Extract the (X, Y) coordinate from the center of the cell holding the provided text.  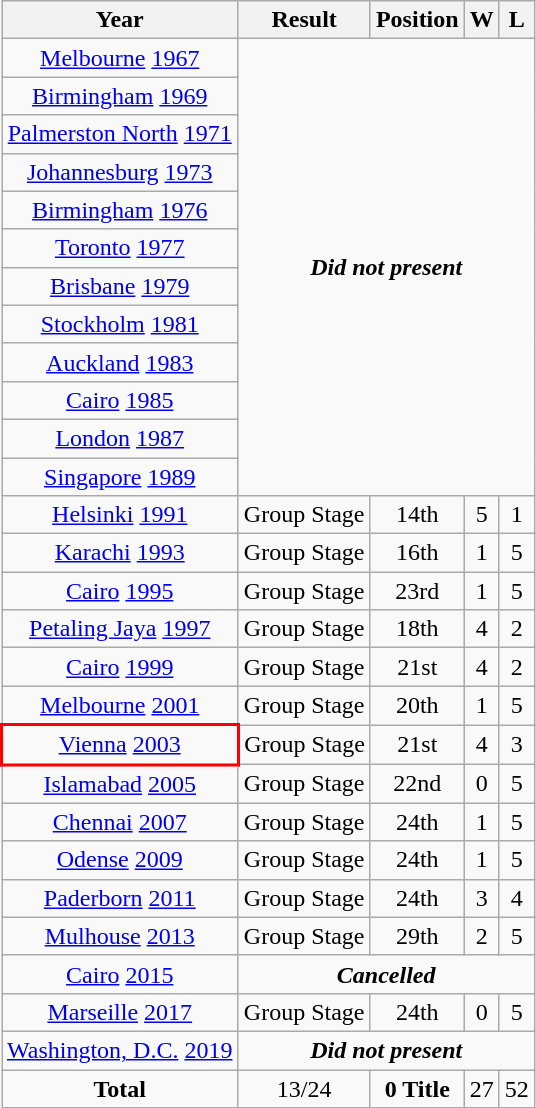
Johannesburg 1973 (120, 172)
Position (417, 20)
W (482, 20)
Cairo 2015 (120, 974)
Odense 2009 (120, 860)
Result (304, 20)
L (516, 20)
Stockholm 1981 (120, 324)
18th (417, 629)
Year (120, 20)
Cairo 1999 (120, 667)
Melbourne 1967 (120, 58)
22nd (417, 784)
27 (482, 1089)
Mulhouse 2013 (120, 936)
Islamabad 2005 (120, 784)
Chennai 2007 (120, 822)
23rd (417, 591)
29th (417, 936)
14th (417, 515)
13/24 (304, 1089)
0 Title (417, 1089)
Auckland 1983 (120, 362)
Birmingham 1969 (120, 96)
Total (120, 1089)
Palmerston North 1971 (120, 134)
Cairo 1985 (120, 400)
Washington, D.C. 2019 (120, 1050)
Paderborn 2011 (120, 898)
52 (516, 1089)
Cancelled (386, 974)
16th (417, 553)
Marseille 2017 (120, 1012)
Birmingham 1976 (120, 210)
Brisbane 1979 (120, 286)
Karachi 1993 (120, 553)
Helsinki 1991 (120, 515)
20th (417, 706)
Melbourne 2001 (120, 706)
London 1987 (120, 438)
Petaling Jaya 1997 (120, 629)
Vienna 2003 (120, 745)
Toronto 1977 (120, 248)
Singapore 1989 (120, 477)
Cairo 1995 (120, 591)
